For the text-containing cell, return its midpoint in (x, y) coordinate format. 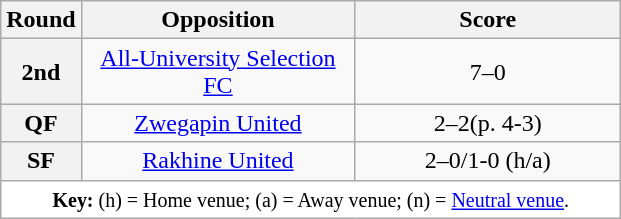
2–0/1-0 (h/a) (488, 161)
Rakhine United (218, 161)
Score (488, 20)
Zwegapin United (218, 123)
QF (41, 123)
7–0 (488, 72)
2nd (41, 72)
Key: (h) = Home venue; (a) = Away venue; (n) = Neutral venue. (311, 199)
Opposition (218, 20)
SF (41, 161)
Round (41, 20)
2–2(p. 4-3) (488, 123)
All-University Selection FC (218, 72)
